Capture the cell that displays the provided text and extract its (X, Y) central coordinate. 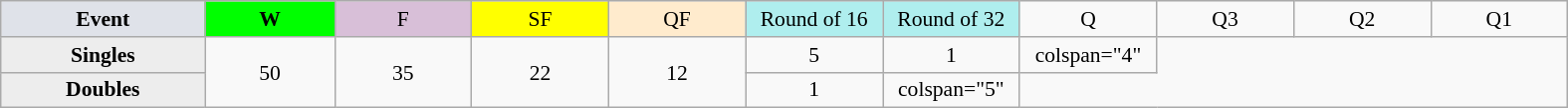
SF (541, 19)
Singles (104, 55)
Q2 (1362, 19)
W (270, 19)
Doubles (104, 90)
12 (677, 72)
Event (104, 19)
Round of 32 (951, 19)
QF (677, 19)
50 (270, 72)
35 (403, 72)
Q1 (1499, 19)
F (403, 19)
colspan="4" (1088, 55)
Q (1088, 19)
Q3 (1226, 19)
22 (541, 72)
Round of 16 (814, 19)
colspan="5" (951, 90)
5 (814, 55)
